Provide the [x, y] coordinate of the cell's center where the given text is located.  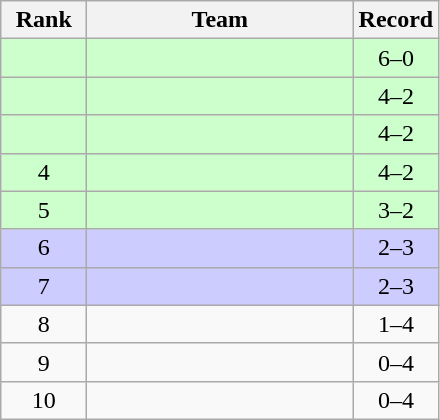
9 [44, 362]
Team [220, 20]
5 [44, 210]
7 [44, 286]
1–4 [396, 324]
4 [44, 172]
3–2 [396, 210]
10 [44, 400]
6 [44, 248]
Rank [44, 20]
8 [44, 324]
Record [396, 20]
6–0 [396, 58]
